Capture the cell that displays the provided text and extract its (x, y) central coordinate. 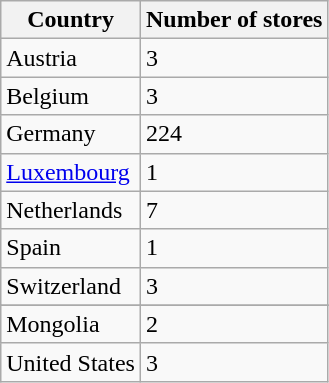
Netherlands (71, 210)
Belgium (71, 96)
224 (234, 134)
Country (71, 20)
Luxembourg (71, 172)
7 (234, 210)
Austria (71, 58)
Mongolia (71, 324)
Switzerland (71, 286)
United States (71, 362)
Number of stores (234, 20)
Germany (71, 134)
Spain (71, 248)
2 (234, 324)
